From the cell containing the given text, extract its center point as [X, Y] coordinate. 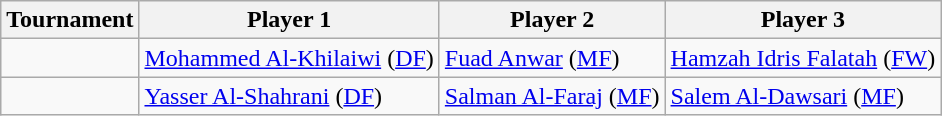
Hamzah Idris Falatah (FW) [803, 58]
Yasser Al-Shahrani (DF) [289, 96]
Player 2 [552, 20]
Salman Al-Faraj (MF) [552, 96]
Tournament [70, 20]
Fuad Anwar (MF) [552, 58]
Mohammed Al-Khilaiwi (DF) [289, 58]
Player 1 [289, 20]
Salem Al-Dawsari (MF) [803, 96]
Player 3 [803, 20]
